Capture the cell that displays the provided text and extract its [X, Y] central coordinate. 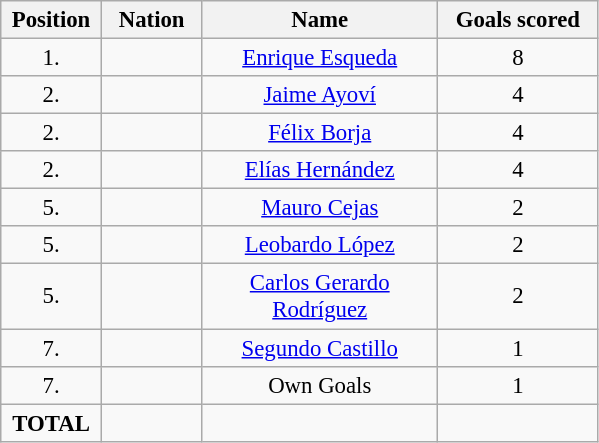
Leobardo López [320, 245]
Enrique Esqueda [320, 58]
1. [52, 58]
Position [52, 20]
Goals scored [518, 20]
Own Goals [320, 385]
Segundo Castillo [320, 348]
8 [518, 58]
Félix Borja [320, 133]
Nation [152, 20]
Name [320, 20]
Carlos Gerardo Rodríguez [320, 296]
Elías Hernández [320, 170]
Jaime Ayoví [320, 95]
Mauro Cejas [320, 208]
TOTAL [52, 423]
